Extract the [X, Y] coordinate from the center of the cell holding the provided text.  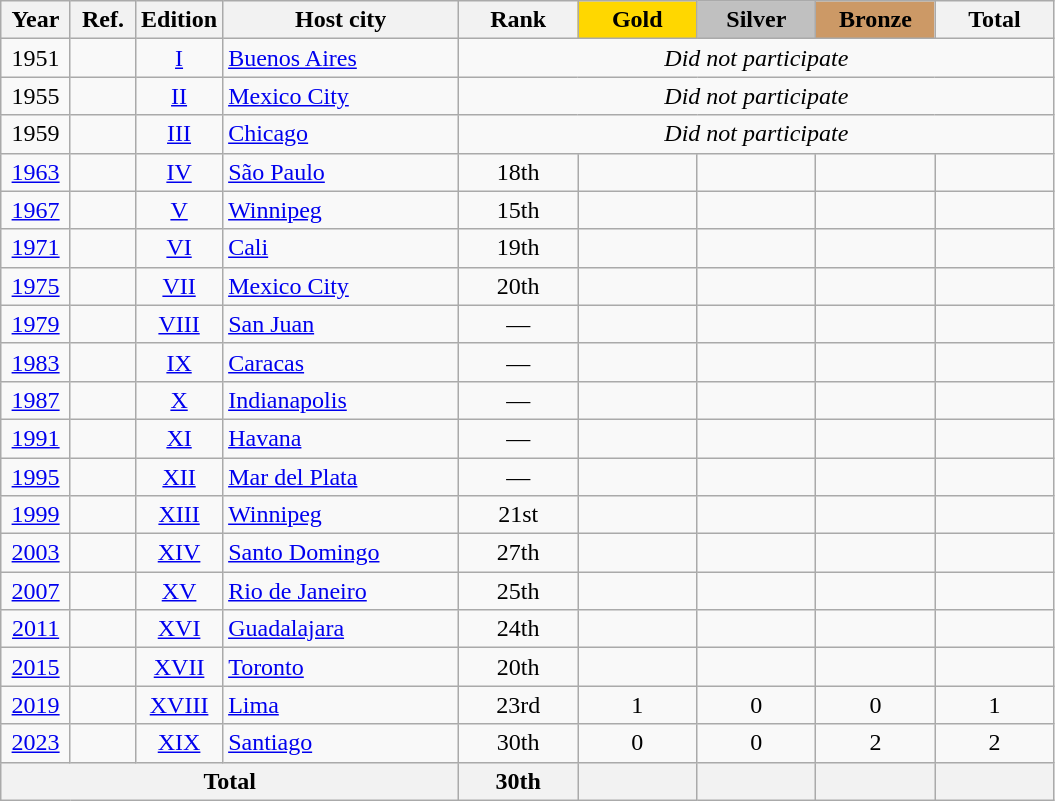
23rd [518, 705]
I [180, 58]
XVI [180, 629]
V [180, 210]
Silver [756, 20]
Year [36, 20]
VII [180, 286]
24th [518, 629]
25th [518, 591]
2011 [36, 629]
XII [180, 477]
San Juan [341, 324]
1979 [36, 324]
XVIII [180, 705]
IX [180, 362]
Mar del Plata [341, 477]
21st [518, 515]
Bronze [876, 20]
Caracas [341, 362]
Lima [341, 705]
1955 [36, 96]
1967 [36, 210]
19th [518, 248]
Gold [638, 20]
XI [180, 438]
1991 [36, 438]
VIII [180, 324]
2023 [36, 743]
1959 [36, 134]
XIII [180, 515]
Santo Domingo [341, 553]
1983 [36, 362]
Chicago [341, 134]
27th [518, 553]
1975 [36, 286]
XV [180, 591]
Rank [518, 20]
Ref. [102, 20]
1995 [36, 477]
VI [180, 248]
1987 [36, 400]
2019 [36, 705]
18th [518, 172]
Santiago [341, 743]
Buenos Aires [341, 58]
Rio de Janeiro [341, 591]
Guadalajara [341, 629]
IV [180, 172]
Indianapolis [341, 400]
1999 [36, 515]
Host city [341, 20]
Cali [341, 248]
XIX [180, 743]
São Paulo [341, 172]
15th [518, 210]
III [180, 134]
Toronto [341, 667]
2003 [36, 553]
1963 [36, 172]
XVII [180, 667]
2015 [36, 667]
Havana [341, 438]
2007 [36, 591]
1951 [36, 58]
X [180, 400]
II [180, 96]
Edition [180, 20]
1971 [36, 248]
XIV [180, 553]
